Extract the (x, y) coordinate from the center of the cell holding the provided text.  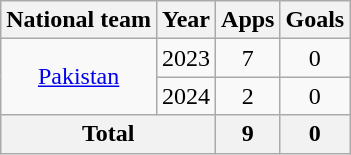
Year (186, 20)
2 (248, 96)
Pakistan (79, 77)
7 (248, 58)
9 (248, 134)
Total (108, 134)
2024 (186, 96)
Goals (315, 20)
2023 (186, 58)
Apps (248, 20)
National team (79, 20)
